Return the [x, y] coordinate for the center point of the cell that contains the specified text.  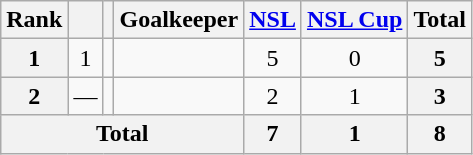
Goalkeeper [179, 20]
Rank [34, 20]
8 [440, 134]
NSL [273, 20]
3 [440, 96]
0 [354, 58]
NSL Cup [354, 20]
7 [273, 134]
— [86, 96]
